Identify which cell holds the provided text, then report its [x, y] central coordinate. 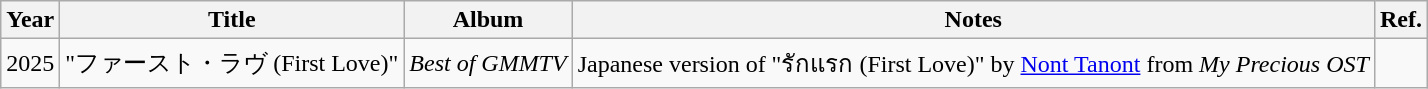
Best of GMMTV [488, 64]
Album [488, 20]
2025 [30, 64]
Year [30, 20]
Japanese version of "รักแรก (First Love)" by Nont Tanont from My Precious OST [973, 64]
Notes [973, 20]
Title [232, 20]
Ref. [1400, 20]
"ファースト・ラヴ (First Love)" [232, 64]
